Scan for the cell matching the given text and deliver its [X, Y] coordinate at center. 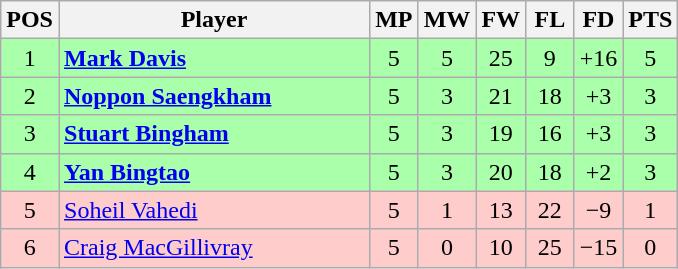
−9 [598, 210]
Mark Davis [214, 58]
20 [501, 172]
Noppon Saengkham [214, 96]
22 [550, 210]
MW [447, 20]
Craig MacGillivray [214, 248]
4 [30, 172]
+2 [598, 172]
POS [30, 20]
21 [501, 96]
Soheil Vahedi [214, 210]
Player [214, 20]
9 [550, 58]
2 [30, 96]
FW [501, 20]
MP [394, 20]
PTS [650, 20]
13 [501, 210]
−15 [598, 248]
Yan Bingtao [214, 172]
19 [501, 134]
Stuart Bingham [214, 134]
10 [501, 248]
FL [550, 20]
6 [30, 248]
FD [598, 20]
16 [550, 134]
+16 [598, 58]
